For the text-containing cell, return its midpoint in (X, Y) coordinate format. 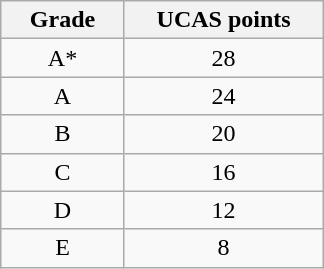
A (63, 96)
24 (224, 96)
12 (224, 210)
E (63, 248)
28 (224, 58)
8 (224, 248)
A* (63, 58)
20 (224, 134)
B (63, 134)
D (63, 210)
Grade (63, 20)
16 (224, 172)
UCAS points (224, 20)
C (63, 172)
